Return the [X, Y] coordinate for the center point of the cell that contains the specified text.  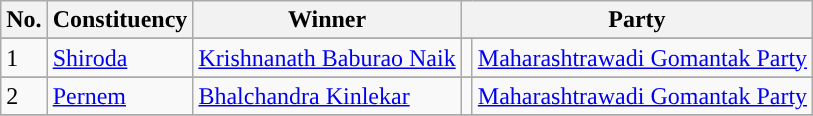
Constituency [120, 20]
Pernem [120, 96]
Krishnanath Baburao Naik [327, 58]
No. [24, 20]
2 [24, 96]
Party [636, 20]
Bhalchandra Kinlekar [327, 96]
Shiroda [120, 58]
Winner [327, 20]
1 [24, 58]
